Identify which cell holds the provided text, then report its [x, y] central coordinate. 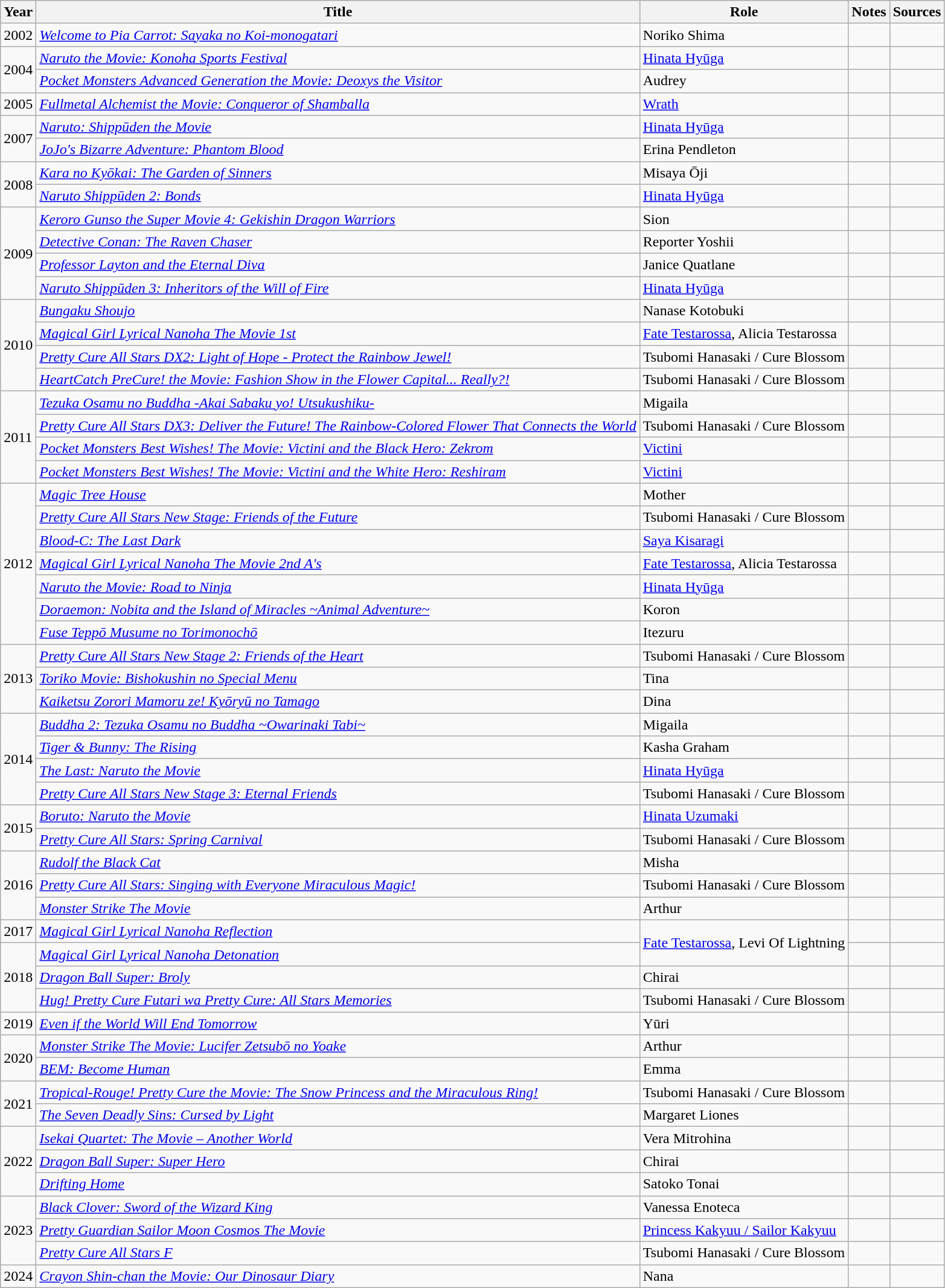
2020 [18, 1058]
Itezuru [744, 632]
Title [338, 12]
Magical Girl Lyrical Nanoha The Movie 2nd A's [338, 563]
Hug! Pretty Cure Futari wa Pretty Cure: All Stars Memories [338, 1000]
Professor Layton and the Eternal Diva [338, 264]
Magic Tree House [338, 495]
Hinata Uzumaki [744, 816]
Koron [744, 609]
Tezuka Osamu no Buddha -Akai Sabaku yo! Utsukushiku- [338, 403]
2016 [18, 885]
Pretty Guardian Sailor Moon Cosmos The Movie [338, 1230]
Fullmetal Alchemist the Movie: Conqueror of Shamballa [338, 104]
Isekai Quartet: The Movie – Another World [338, 1138]
Mother [744, 495]
Magical Girl Lyrical Nanoha Detonation [338, 954]
Welcome to Pia Carrot: Sayaka no Koi-monogatari [338, 35]
Nana [744, 1276]
Detective Conan: The Raven Chaser [338, 242]
Boruto: Naruto the Movie [338, 816]
Role [744, 12]
Satoko Tonai [744, 1184]
Magical Girl Lyrical Nanoha Reflection [338, 931]
2022 [18, 1161]
Tina [744, 679]
Sources [917, 12]
Pretty Cure All Stars New Stage: Friends of the Future [338, 517]
Tropical-Rouge! Pretty Cure the Movie: The Snow Princess and the Miraculous Ring! [338, 1092]
2009 [18, 253]
Noriko Shima [744, 35]
Buddha 2: Tezuka Osamu no Buddha ~Owarinaki Tabi~ [338, 725]
Tiger & Bunny: The Rising [338, 748]
Reporter Yoshii [744, 242]
2024 [18, 1276]
Naruto: Shippūden the Movie [338, 127]
Vera Mitrohina [744, 1138]
Pretty Cure All Stars New Stage 2: Friends of the Heart [338, 655]
Wrath [744, 104]
Misaya Ōji [744, 173]
HeartCatch PreCure! the Movie: Fashion Show in the Flower Capital... Really?! [338, 380]
Dina [744, 702]
The Seven Deadly Sins: Cursed by Light [338, 1115]
Kara no Kyōkai: The Garden of Sinners [338, 173]
Pocket Monsters Advanced Generation the Movie: Deoxys the Visitor [338, 81]
2018 [18, 977]
Pretty Cure All Stars DX2: Light of Hope - Protect the Rainbow Jewel! [338, 357]
Magical Girl Lyrical Nanoha The Movie 1st [338, 334]
Bungaku Shoujo [338, 311]
Blood-C: The Last Dark [338, 540]
2019 [18, 1024]
Pretty Cure All Stars F [338, 1253]
Dragon Ball Super: Super Hero [338, 1161]
Nanase Kotobuki [744, 311]
BEM: Become Human [338, 1069]
Crayon Shin-chan the Movie: Our Dinosaur Diary [338, 1276]
Emma [744, 1069]
Vanessa Enoteca [744, 1207]
JoJo's Bizarre Adventure: Phantom Blood [338, 150]
Princess Kakyuu / Sailor Kakyuu [744, 1230]
Kasha Graham [744, 748]
Doraemon: Nobita and the Island of Miracles ~Animal Adventure~ [338, 609]
2023 [18, 1230]
2007 [18, 138]
Kaiketsu Zorori Mamoru ze! Kyōryū no Tamago [338, 702]
2010 [18, 345]
Dragon Ball Super: Broly [338, 977]
2015 [18, 828]
Erina Pendleton [744, 150]
Audrey [744, 81]
Notes [869, 12]
2014 [18, 759]
Monster Strike The Movie [338, 908]
Year [18, 12]
Fuse Teppō Musume no Torimonochō [338, 632]
Drifting Home [338, 1184]
Naruto the Movie: Konoha Sports Festival [338, 58]
Pretty Cure All Stars New Stage 3: Eternal Friends [338, 793]
Yūri [744, 1024]
Monster Strike The Movie: Lucifer Zetsubō no Yoake [338, 1046]
Saya Kisaragi [744, 540]
2017 [18, 931]
2013 [18, 678]
The Last: Naruto the Movie [338, 771]
Keroro Gunso the Super Movie 4: Gekishin Dragon Warriors [338, 219]
Naruto the Movie: Road to Ninja [338, 586]
Misha [744, 862]
2021 [18, 1104]
Toriko Movie: Bishokushin no Special Menu [338, 679]
Even if the World Will End Tomorrow [338, 1024]
Naruto Shippūden 3: Inheritors of the Will of Fire [338, 288]
Pocket Monsters Best Wishes! The Movie: Victini and the White Hero: Reshiram [338, 472]
Pretty Cure All Stars DX3: Deliver the Future! The Rainbow-Colored Flower That Connects the World [338, 426]
Margaret Liones [744, 1115]
Pocket Monsters Best Wishes! The Movie: Victini and the Black Hero: Zekrom [338, 449]
2005 [18, 104]
Sion [744, 219]
Black Clover: Sword of the Wizard King [338, 1207]
2004 [18, 69]
Pretty Cure All Stars: Singing with Everyone Miraculous Magic! [338, 885]
Pretty Cure All Stars: Spring Carnival [338, 839]
2012 [18, 563]
2002 [18, 35]
2011 [18, 437]
Fate Testarossa, Levi Of Lightning [744, 943]
Janice Quatlane [744, 264]
Naruto Shippūden 2: Bonds [338, 196]
2008 [18, 184]
Rudolf the Black Cat [338, 862]
